Output the (X, Y) coordinate of the center of the cell containing the given text.  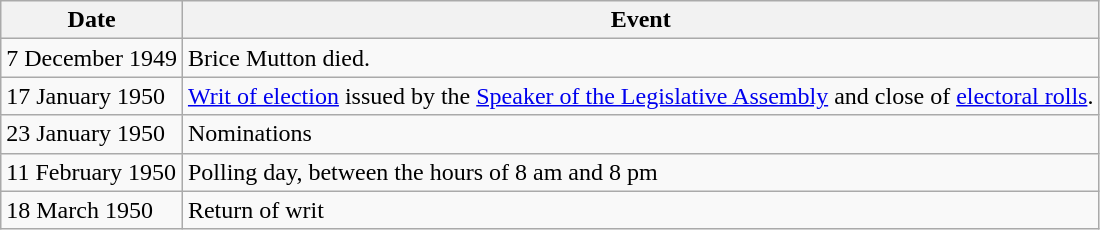
Writ of election issued by the Speaker of the Legislative Assembly and close of electoral rolls. (640, 96)
Nominations (640, 134)
7 December 1949 (92, 58)
11 February 1950 (92, 172)
23 January 1950 (92, 134)
Event (640, 20)
17 January 1950 (92, 96)
Return of writ (640, 210)
18 March 1950 (92, 210)
Date (92, 20)
Brice Mutton died. (640, 58)
Polling day, between the hours of 8 am and 8 pm (640, 172)
